Capture the cell that displays the provided text and extract its (X, Y) central coordinate. 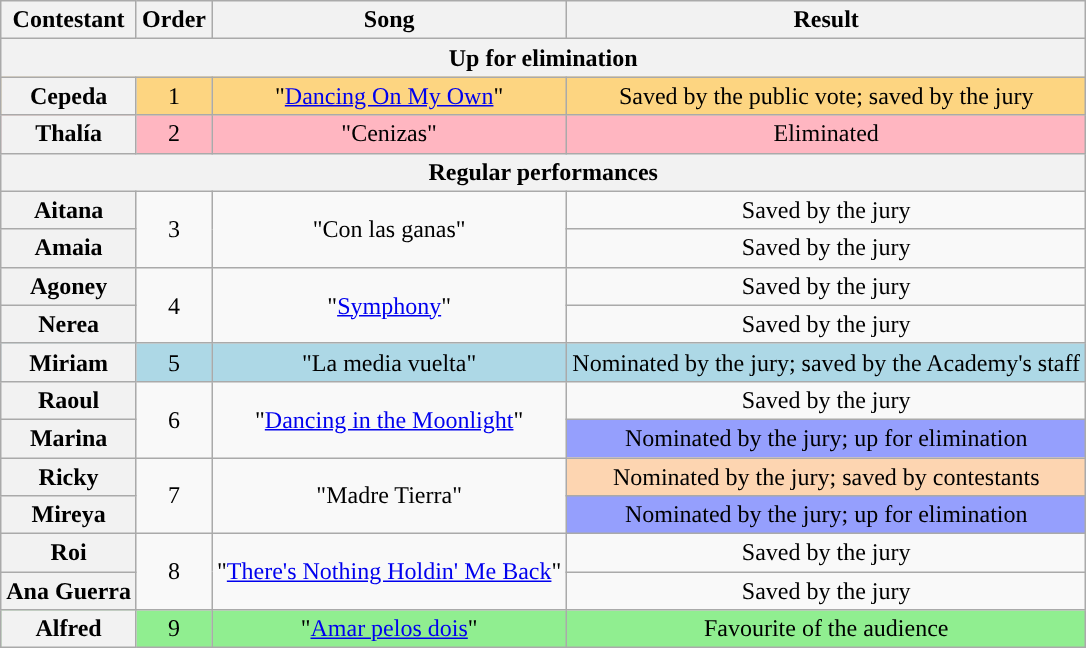
2 (174, 134)
Nominated by the jury; saved by contestants (826, 477)
1 (174, 96)
5 (174, 362)
"Dancing in the Moonlight" (390, 419)
Contestant (69, 20)
4 (174, 305)
Roi (69, 553)
Regular performances (544, 172)
"Amar pelos dois" (390, 629)
Nerea (69, 324)
3 (174, 229)
Eliminated (826, 134)
"There's Nothing Holdin' Me Back" (390, 572)
Miriam (69, 362)
Ricky (69, 477)
Favourite of the audience (826, 629)
"Con las ganas" (390, 229)
8 (174, 572)
Amaia (69, 248)
Up for elimination (544, 58)
Alfred (69, 629)
6 (174, 419)
Result (826, 20)
9 (174, 629)
"Dancing On My Own" (390, 96)
Order (174, 20)
Nominated by the jury; saved by the Academy's staff (826, 362)
Saved by the public vote; saved by the jury (826, 96)
Song (390, 20)
Thalía (69, 134)
Aitana (69, 210)
"Symphony" (390, 305)
"Cenizas" (390, 134)
Cepeda (69, 96)
Agoney (69, 286)
Mireya (69, 515)
Ana Guerra (69, 591)
"Madre Tierra" (390, 496)
7 (174, 496)
Marina (69, 438)
Raoul (69, 400)
"La media vuelta" (390, 362)
